Provide the (x, y) coordinate of the cell's center where the given text is located.  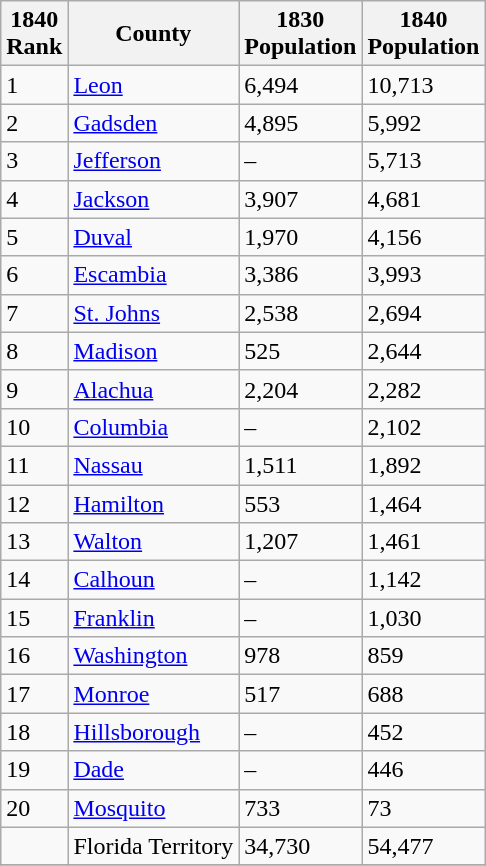
1,207 (300, 542)
3,907 (300, 199)
17 (34, 694)
Walton (154, 542)
Dade (154, 770)
4,681 (424, 199)
Alachua (154, 389)
1,970 (300, 237)
16 (34, 656)
1,892 (424, 465)
County (154, 34)
6,494 (300, 85)
4 (34, 199)
Calhoun (154, 580)
34,730 (300, 846)
452 (424, 732)
11 (34, 465)
2,694 (424, 313)
Florida Territory (154, 846)
517 (300, 694)
525 (300, 351)
19 (34, 770)
3 (34, 161)
6 (34, 275)
Jackson (154, 199)
733 (300, 808)
Madison (154, 351)
2,538 (300, 313)
1,030 (424, 618)
73 (424, 808)
1830Population (300, 34)
Columbia (154, 427)
1,461 (424, 542)
2,282 (424, 389)
Hillsborough (154, 732)
Franklin (154, 618)
Duval (154, 237)
Hamilton (154, 503)
5 (34, 237)
Mosquito (154, 808)
Nassau (154, 465)
978 (300, 656)
2,644 (424, 351)
13 (34, 542)
5,992 (424, 123)
4,895 (300, 123)
4,156 (424, 237)
Escambia (154, 275)
1,142 (424, 580)
3,386 (300, 275)
8 (34, 351)
Jefferson (154, 161)
14 (34, 580)
Monroe (154, 694)
10,713 (424, 85)
18 (34, 732)
2 (34, 123)
12 (34, 503)
Gadsden (154, 123)
9 (34, 389)
15 (34, 618)
Washington (154, 656)
1840Rank (34, 34)
859 (424, 656)
Leon (154, 85)
5,713 (424, 161)
1 (34, 85)
446 (424, 770)
1,511 (300, 465)
St. Johns (154, 313)
3,993 (424, 275)
2,102 (424, 427)
1840Population (424, 34)
10 (34, 427)
1,464 (424, 503)
2,204 (300, 389)
54,477 (424, 846)
553 (300, 503)
7 (34, 313)
20 (34, 808)
688 (424, 694)
